Identify which cell holds the provided text, then report its (x, y) central coordinate. 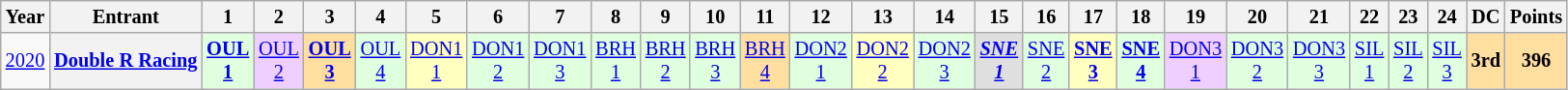
18 (1141, 16)
SIL1 (1369, 61)
4 (381, 16)
23 (1408, 16)
15 (1000, 16)
BRH1 (616, 61)
OUL3 (330, 61)
DON32 (1257, 61)
10 (715, 16)
24 (1446, 16)
SIL2 (1408, 61)
Double R Racing (125, 61)
2 (279, 16)
SNE3 (1092, 61)
6 (498, 16)
9 (666, 16)
DON22 (883, 61)
16 (1046, 16)
OUL4 (381, 61)
3 (330, 16)
BRH2 (666, 61)
7 (560, 16)
SNE4 (1141, 61)
BRH4 (765, 61)
8 (616, 16)
BRH3 (715, 61)
SNE2 (1046, 61)
3rd (1486, 61)
SNE1 (1000, 61)
Points (1536, 16)
13 (883, 16)
DC (1486, 16)
22 (1369, 16)
2020 (25, 61)
OUL2 (279, 61)
DON23 (945, 61)
20 (1257, 16)
Entrant (125, 16)
DON12 (498, 61)
5 (436, 16)
396 (1536, 61)
DON21 (821, 61)
DON13 (560, 61)
OUL1 (228, 61)
1 (228, 16)
21 (1319, 16)
Year (25, 16)
DON11 (436, 61)
SIL3 (1446, 61)
17 (1092, 16)
DON31 (1196, 61)
19 (1196, 16)
12 (821, 16)
DON33 (1319, 61)
11 (765, 16)
14 (945, 16)
